Pinpoint the cell where the given text exists, returning its (x, y) midpoint coordinate. 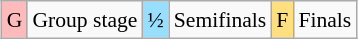
F (282, 20)
Finals (324, 20)
Semifinals (220, 20)
G (15, 20)
Group stage (84, 20)
½ (155, 20)
